Determine the (x, y) coordinate at the center of the cell enclosing the given text.  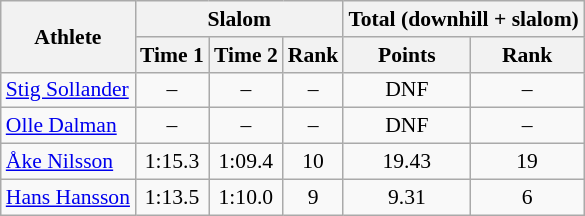
Hans Hansson (68, 197)
Total (downhill + slalom) (464, 19)
Stig Sollander (68, 90)
9.31 (406, 197)
1:13.5 (172, 197)
Time 1 (172, 55)
Olle Dalman (68, 126)
Slalom (239, 19)
19.43 (406, 162)
1:09.4 (246, 162)
Time 2 (246, 55)
1:15.3 (172, 162)
19 (527, 162)
1:10.0 (246, 197)
Åke Nilsson (68, 162)
Points (406, 55)
6 (527, 197)
9 (314, 197)
Athlete (68, 36)
10 (314, 162)
